Output the (X, Y) coordinate of the center of the cell containing the given text.  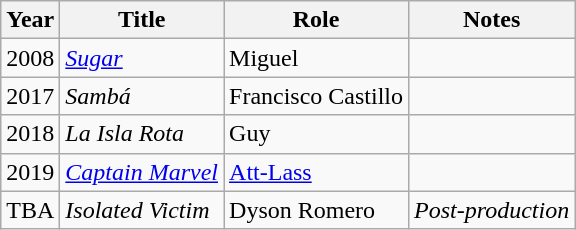
Notes (492, 20)
Title (142, 20)
Sugar (142, 58)
Francisco Castillo (316, 96)
2018 (30, 134)
2008 (30, 58)
Miguel (316, 58)
2017 (30, 96)
Role (316, 20)
Year (30, 20)
TBA (30, 210)
La Isla Rota (142, 134)
Post-production (492, 210)
2019 (30, 172)
Dyson Romero (316, 210)
Sambá (142, 96)
Isolated Victim (142, 210)
Captain Marvel (142, 172)
Att-Lass (316, 172)
Guy (316, 134)
